Return the [X, Y] coordinate for the center point of the cell that contains the specified text.  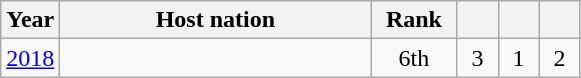
2018 [30, 58]
1 [518, 58]
Host nation [216, 20]
Rank [414, 20]
Year [30, 20]
6th [414, 58]
3 [478, 58]
2 [560, 58]
